For the text-containing cell, return its midpoint in [X, Y] coordinate format. 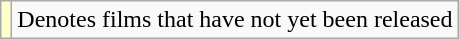
Denotes films that have not yet been released [235, 20]
